Capture the cell that displays the provided text and extract its (x, y) central coordinate. 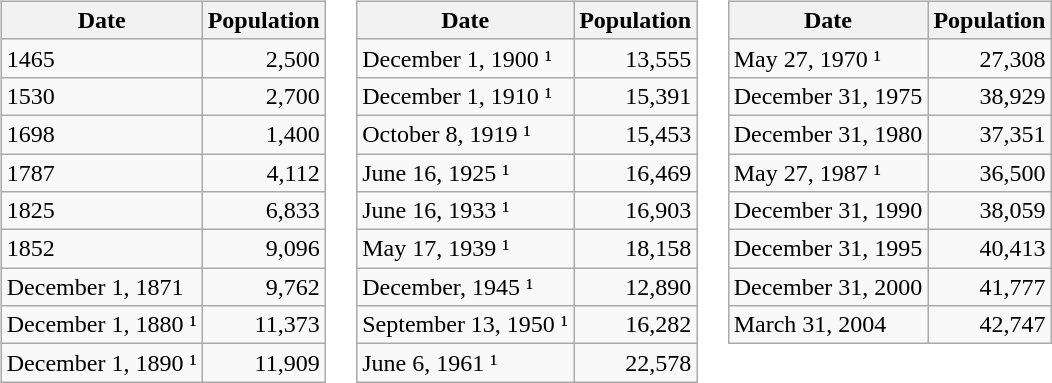
December 31, 1980 (828, 134)
11,909 (264, 363)
December 31, 2000 (828, 287)
22,578 (636, 363)
2,700 (264, 96)
1,400 (264, 134)
13,555 (636, 58)
27,308 (990, 58)
December, 1945 ¹ (466, 287)
September 13, 1950 ¹ (466, 325)
May 17, 1939 ¹ (466, 249)
4,112 (264, 173)
1530 (102, 96)
2,500 (264, 58)
December 31, 1990 (828, 211)
15,453 (636, 134)
1787 (102, 173)
June 16, 1933 ¹ (466, 211)
38,059 (990, 211)
March 31, 2004 (828, 325)
June 6, 1961 ¹ (466, 363)
May 27, 1970 ¹ (828, 58)
16,282 (636, 325)
1465 (102, 58)
6,833 (264, 211)
December 31, 1975 (828, 96)
December 1, 1910 ¹ (466, 96)
41,777 (990, 287)
June 16, 1925 ¹ (466, 173)
October 8, 1919 ¹ (466, 134)
9,762 (264, 287)
9,096 (264, 249)
1825 (102, 211)
December 1, 1890 ¹ (102, 363)
12,890 (636, 287)
December 31, 1995 (828, 249)
42,747 (990, 325)
December 1, 1880 ¹ (102, 325)
11,373 (264, 325)
1852 (102, 249)
December 1, 1900 ¹ (466, 58)
December 1, 1871 (102, 287)
38,929 (990, 96)
1698 (102, 134)
18,158 (636, 249)
16,903 (636, 211)
40,413 (990, 249)
16,469 (636, 173)
36,500 (990, 173)
15,391 (636, 96)
37,351 (990, 134)
May 27, 1987 ¹ (828, 173)
